Return (x, y) of the center of cell containing provided text 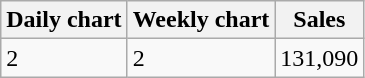
Daily chart (64, 20)
Weekly chart (201, 20)
Sales (320, 20)
131,090 (320, 58)
